From the cell containing the given text, extract its center point as [x, y] coordinate. 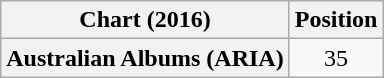
Position [336, 20]
35 [336, 58]
Australian Albums (ARIA) [145, 58]
Chart (2016) [145, 20]
